Determine the [x, y] coordinate at the center of the cell enclosing the given text.  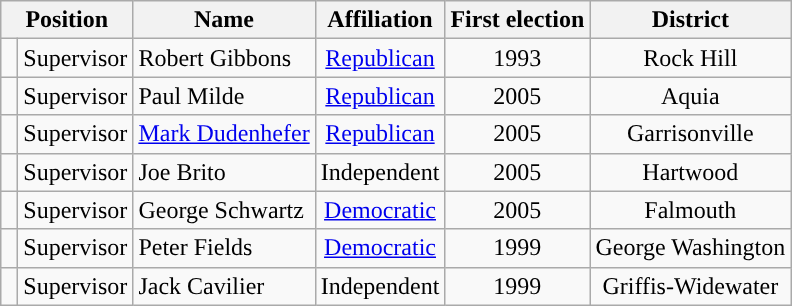
District [690, 20]
George Schwartz [224, 210]
First election [518, 20]
Garrisonville [690, 134]
Peter Fields [224, 248]
Jack Cavilier [224, 286]
Paul Milde [224, 96]
Rock Hill [690, 58]
Name [224, 20]
Falmouth [690, 210]
Affiliation [380, 20]
1993 [518, 58]
Griffis-Widewater [690, 286]
Joe Brito [224, 172]
Aquia [690, 96]
Mark Dudenhefer [224, 134]
George Washington [690, 248]
Robert Gibbons [224, 58]
Hartwood [690, 172]
Position [67, 20]
